Determine the (X, Y) coordinate at the center of the cell enclosing the given text.  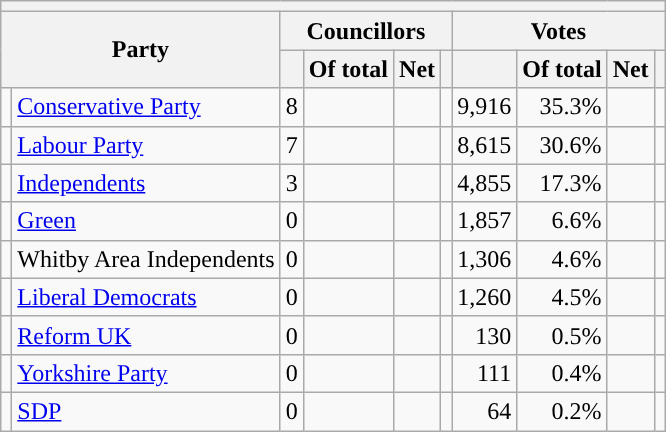
30.6% (562, 145)
SDP (146, 411)
Yorkshire Party (146, 373)
4.6% (562, 259)
Liberal Democrats (146, 297)
17.3% (562, 183)
7 (292, 145)
0.2% (562, 411)
4.5% (562, 297)
8,615 (484, 145)
0.4% (562, 373)
0.5% (562, 335)
8 (292, 107)
111 (484, 373)
64 (484, 411)
Green (146, 221)
9,916 (484, 107)
Conservative Party (146, 107)
35.3% (562, 107)
Votes (559, 31)
Reform UK (146, 335)
4,855 (484, 183)
Independents (146, 183)
1,306 (484, 259)
Labour Party (146, 145)
1,857 (484, 221)
130 (484, 335)
Councillors (366, 31)
6.6% (562, 221)
Party (140, 50)
Whitby Area Independents (146, 259)
3 (292, 183)
1,260 (484, 297)
